Scan for the cell matching the given text and deliver its (x, y) coordinate at center. 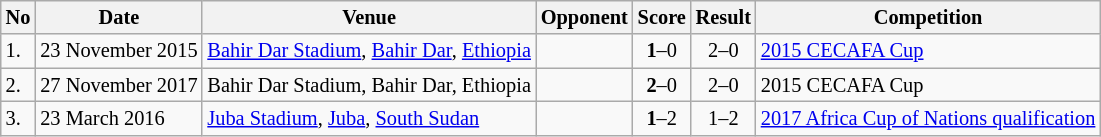
Score (662, 17)
1. (18, 51)
Venue (368, 17)
No (18, 17)
Juba Stadium, Juba, South Sudan (368, 118)
2017 Africa Cup of Nations qualification (928, 118)
2. (18, 85)
Opponent (584, 17)
1–0 (662, 51)
23 March 2016 (118, 118)
Date (118, 17)
Result (724, 17)
Competition (928, 17)
27 November 2017 (118, 85)
3. (18, 118)
23 November 2015 (118, 51)
